Provide the [x, y] coordinate of the cell's center where the given text is located.  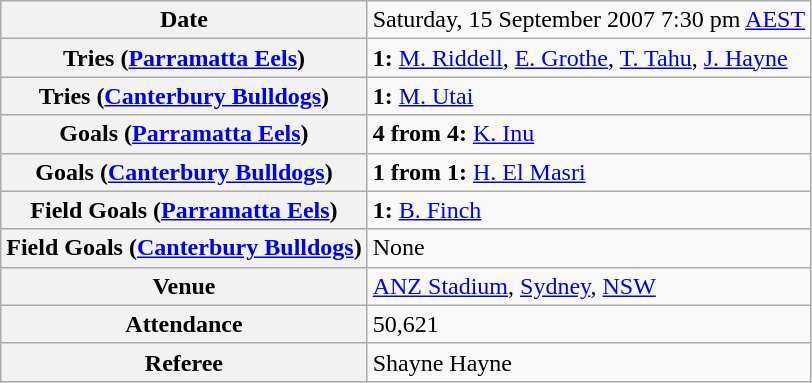
Field Goals (Parramatta Eels) [184, 210]
Referee [184, 362]
1 from 1: H. El Masri [588, 172]
Saturday, 15 September 2007 7:30 pm AEST [588, 20]
Venue [184, 286]
Tries (Canterbury Bulldogs) [184, 96]
Attendance [184, 324]
1: B. Finch [588, 210]
4 from 4: K. Inu [588, 134]
None [588, 248]
Tries (Parramatta Eels) [184, 58]
Goals (Canterbury Bulldogs) [184, 172]
Goals (Parramatta Eels) [184, 134]
Field Goals (Canterbury Bulldogs) [184, 248]
1: M. Utai [588, 96]
ANZ Stadium, Sydney, NSW [588, 286]
1: M. Riddell, E. Grothe, T. Tahu, J. Hayne [588, 58]
Shayne Hayne [588, 362]
Date [184, 20]
50,621 [588, 324]
